For the text-containing cell, return its midpoint in [X, Y] coordinate format. 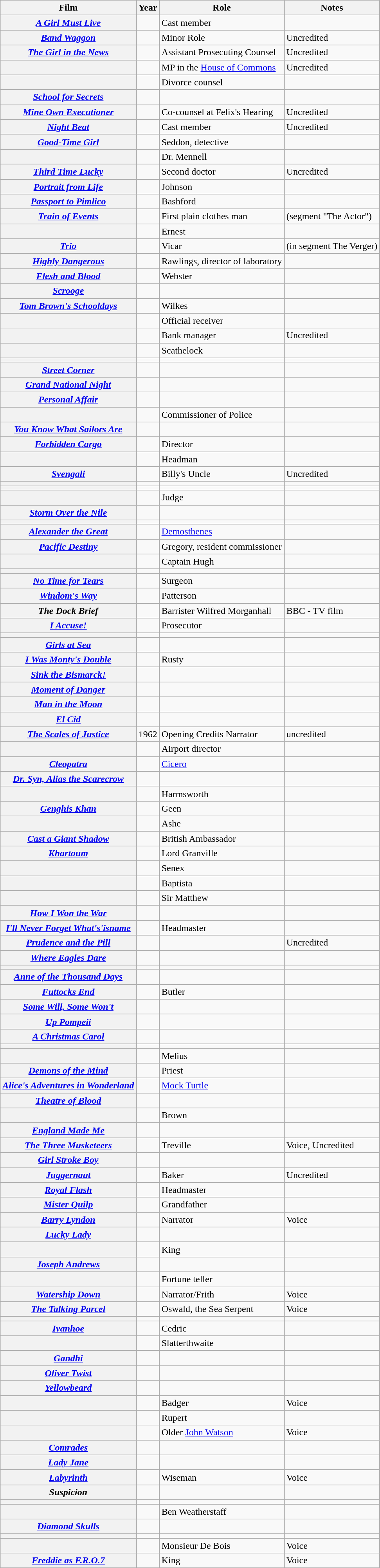
Demosthenes [222, 532]
Highly Dangerous [68, 261]
Airport director [222, 749]
Khartoum [68, 853]
Rawlings, director of laboratory [222, 261]
Judge [222, 498]
Anne of the Thousand Days [68, 977]
Night Beat [68, 127]
Forbidden Cargo [68, 444]
First plain clothes man [222, 217]
Diamond Skulls [68, 1526]
No Time for Tears [68, 581]
Scathelock [222, 350]
Grand National Night [68, 384]
You Know What Sailors Are [68, 429]
Rupert [222, 1418]
Futtocks End [68, 992]
Pacific Destiny [68, 547]
Lord Granville [222, 853]
MP in the House of Commons [222, 67]
El Cid [68, 719]
Demons of the Mind [68, 1071]
Butler [222, 992]
Mister Quilp [68, 1205]
Senex [222, 868]
Some Will, Some Won't [68, 1007]
uncredited [332, 734]
Lady Jane [68, 1462]
Cedric [222, 1328]
Genghis Khan [68, 808]
Film [68, 8]
Personal Affair [68, 399]
Ashe [222, 823]
Assistant Prosecuting Counsel [222, 52]
Moment of Danger [68, 689]
Co-counsel at Felix's Hearing [222, 112]
The Dock Brief [68, 610]
Cicero [222, 764]
Johnson [222, 187]
Girl Stroke Boy [68, 1160]
The Three Musketeers [68, 1145]
Girls at Sea [68, 645]
A Christmas Carol [68, 1036]
Rusty [222, 660]
Good-Time Girl [68, 142]
Ivanhoe [68, 1328]
Wiseman [222, 1477]
Second doctor [222, 171]
Billy's Uncle [222, 474]
Theatre of Blood [68, 1101]
Watership Down [68, 1294]
Vicar [222, 246]
The Girl in the News [68, 52]
Juggernaut [68, 1175]
Geen [222, 808]
Oswald, the Sea Serpent [222, 1309]
Sink the Bismarck! [68, 675]
Role [222, 8]
Voice, Uncredited [332, 1145]
Freddie as F.R.O.7 [68, 1561]
Dr. Mennell [222, 157]
Cast a Giant Shadow [68, 838]
1962 [148, 734]
Mock Turtle [222, 1086]
Train of Events [68, 217]
Badger [222, 1403]
Royal Flash [68, 1190]
Minor Role [222, 38]
Narrator/Frith [222, 1294]
Monsieur De Bois [222, 1546]
Barrister Wilfred Morganhall [222, 610]
School for Secrets [68, 97]
Mine Own Executioner [68, 112]
Treville [222, 1145]
Bashford [222, 202]
Up Pompeii [68, 1021]
Lucky Lady [68, 1234]
Cleopatra [68, 764]
Windom's Way [68, 595]
Flesh and Blood [68, 276]
Surgeon [222, 581]
Baptista [222, 883]
Street Corner [68, 370]
Commissioner of Police [222, 415]
Older John Watson [222, 1433]
Band Waggon [68, 38]
Seddon, detective [222, 142]
Passport to Pimlico [68, 202]
Narrator [222, 1220]
Bank manager [222, 336]
The Scales of Justice [68, 734]
(in segment The Verger) [332, 246]
Slatterthwaite [222, 1343]
The Talking Parcel [68, 1309]
I Was Monty's Double [68, 660]
(segment "The Actor") [332, 217]
Alice's Adventures in Wonderland [68, 1086]
Storm Over the Nile [68, 512]
Headman [222, 459]
Harmsworth [222, 794]
Alexander the Great [68, 532]
Patterson [222, 595]
Opening Credits Narrator [222, 734]
Official receiver [222, 321]
Baker [222, 1175]
Oliver Twist [68, 1373]
Gregory, resident commissioner [222, 547]
I'll Never Forget What's'isname [68, 928]
Joseph Andrews [68, 1264]
Barry Lyndon [68, 1220]
Ernest [222, 231]
I Accuse! [68, 626]
Trio [68, 246]
Prudence and the Pill [68, 943]
England Made Me [68, 1130]
Priest [222, 1071]
Webster [222, 276]
British Ambassador [222, 838]
Brown [222, 1115]
Scrooge [68, 291]
Dr. Syn, Alias the Scarecrow [68, 779]
Divorce counsel [222, 82]
Fortune teller [222, 1279]
Labyrinth [68, 1477]
Sir Matthew [222, 898]
Third Time Lucky [68, 171]
Svengali [68, 474]
Where Eagles Dare [68, 958]
Suspicion [68, 1492]
Yellowbeard [68, 1388]
Wilkes [222, 306]
Prosecutor [222, 626]
Comrades [68, 1447]
Grandfather [222, 1205]
Melius [222, 1056]
Director [222, 444]
Tom Brown's Schooldays [68, 306]
Man in the Moon [68, 704]
Year [148, 8]
BBC - TV film [332, 610]
Notes [332, 8]
Portrait from Life [68, 187]
How I Won the War [68, 913]
Gandhi [68, 1358]
Captain Hugh [222, 561]
A Girl Must Live [68, 23]
Ben Weatherstaff [222, 1512]
